From the cell containing the given text, extract its center point as (x, y) coordinate. 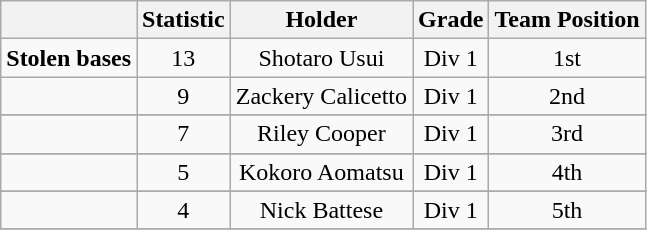
5th (567, 210)
Grade (451, 20)
9 (183, 96)
4 (183, 210)
7 (183, 134)
3rd (567, 134)
Riley Cooper (321, 134)
1st (567, 58)
2nd (567, 96)
5 (183, 172)
Statistic (183, 20)
Kokoro Aomatsu (321, 172)
Nick Battese (321, 210)
Team Position (567, 20)
13 (183, 58)
Zackery Calicetto (321, 96)
4th (567, 172)
Stolen bases (69, 58)
Shotaro Usui (321, 58)
Holder (321, 20)
